Return [X, Y] of the center of cell containing provided text 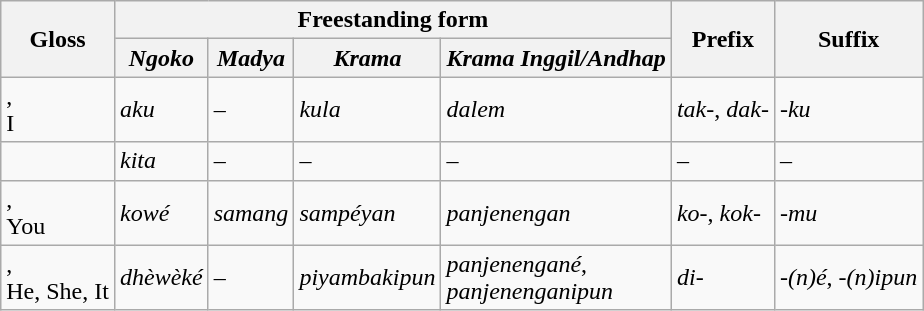
Gloss [58, 39]
tak-, dak- [722, 110]
sampéyan [368, 212]
samang [251, 212]
-mu [848, 212]
Krama [368, 58]
dhèwèké [161, 278]
kula [368, 110]
ko-, kok- [722, 212]
di- [722, 278]
-(n)é, -(n)ipun [848, 278]
Krama Inggil/Andhap [556, 58]
panjenengané,panjenenganipun [556, 278]
kita [161, 161]
aku [161, 110]
kowé [161, 212]
Ngoko [161, 58]
panjenengan [556, 212]
-ku [848, 110]
, You [58, 212]
Freestanding form [392, 20]
piyambakipun [368, 278]
Madya [251, 58]
, I [58, 110]
Prefix [722, 39]
dalem [556, 110]
Suffix [848, 39]
, He, She, It [58, 278]
